Return [X, Y] of the center of cell containing provided text 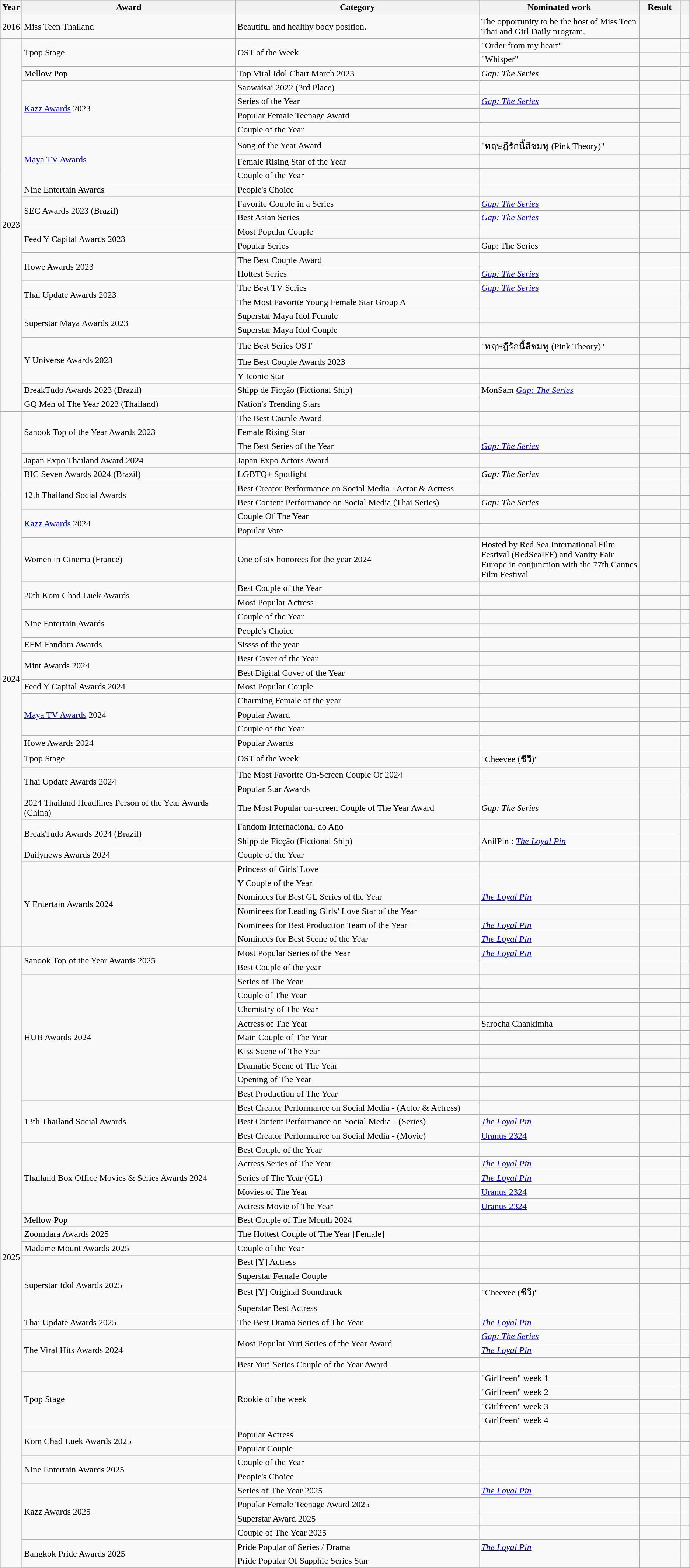
The Most Favorite Young Female Star Group A [358, 302]
Nation's Trending Stars [358, 404]
Japan Expo Actors Award [358, 460]
Superstar Best Actress [358, 1308]
Best [Y] Original Soundtrack [358, 1292]
Couple Of The Year [358, 516]
Nominees for Best Production Team of the Year [358, 925]
Best [Y] Actress [358, 1262]
Popular Series [358, 246]
Nine Entertain Awards 2025 [129, 1470]
The Most Favorite On-Screen Couple Of 2024 [358, 775]
Best Couple of The Month 2024 [358, 1220]
Actress of The Year [358, 1024]
2023 [11, 225]
Sanook Top of the Year Awards 2023 [129, 432]
Thai Update Awards 2024 [129, 782]
BreakTudo Awards 2024 (Brazil) [129, 834]
Thai Update Awards 2025 [129, 1322]
AnilPin : The Loyal Pin [559, 841]
The Best Drama Series of The Year [358, 1322]
Popular Actress [358, 1434]
The Best Couple Awards 2023 [358, 362]
Couple of The Year 2025 [358, 1533]
"Order from my heart" [559, 45]
EFM Fandom Awards [129, 644]
MonSam Gap: The Series [559, 390]
13th Thailand Social Awards [129, 1122]
2024 [11, 679]
Series of The Year 2025 [358, 1491]
Dramatic Scene of The Year [358, 1066]
LGBTQ+ Spotlight [358, 474]
Best Content Performance on Social Media (Thai Series) [358, 502]
Best Production of The Year [358, 1094]
Y Iconic Star [358, 376]
Y Couple of the Year [358, 883]
Hottest Series [358, 274]
The Best TV Series [358, 288]
Popular Female Teenage Award 2025 [358, 1505]
Madame Mount Awards 2025 [129, 1248]
The Best Series of the Year [358, 446]
Japan Expo Thailand Award 2024 [129, 460]
Opening of The Year [358, 1080]
Miss Teen Thailand [129, 27]
Best Cover of the Year [358, 658]
"Girlfreen" week 1 [559, 1378]
Most Popular Actress [358, 602]
Popular Star Awards [358, 789]
Main Couple of The Year [358, 1038]
Actress Series of The Year [358, 1164]
Zoomdara Awards 2025 [129, 1234]
Best Digital Cover of the Year [358, 672]
Fandom Internacional do Ano [358, 827]
Category [358, 7]
The Most Popular on-screen Couple of The Year Award [358, 808]
12th Thailand Social Awards [129, 495]
Sissss of the year [358, 644]
The Hottest Couple of The Year [Female] [358, 1234]
Maya TV Awards [129, 159]
The Viral Hits Awards 2024 [129, 1350]
Beautiful and healthy body position. [358, 27]
Best Asian Series [358, 218]
Maya TV Awards 2024 [129, 715]
Top Viral Idol Chart March 2023 [358, 73]
Kazz Awards 2023 [129, 108]
BIC Seven Awards 2024 (Brazil) [129, 474]
Hosted by Red Sea International Film Festival (RedSeaIFF) and Vanity Fair Europe in conjunction with the 77th Cannes Film Festival [559, 559]
Pride Popular of Series / Drama [358, 1547]
2016 [11, 27]
Female Rising Star of the Year [358, 162]
Popular Vote [358, 530]
Movies of The Year [358, 1192]
Series of the Year [358, 101]
Superstar Award 2025 [358, 1519]
Popular Award [358, 715]
BreakTudo Awards 2023 (Brazil) [129, 390]
Howe Awards 2024 [129, 743]
Rookie of the week [358, 1399]
"Girlfreen" week 2 [559, 1392]
SEC Awards 2023 (Brazil) [129, 211]
Superstar Maya Awards 2023 [129, 323]
Popular Couple [358, 1448]
Actress Movie of The Year [358, 1206]
Princess of Girls' Love [358, 869]
Kiss Scene of The Year [358, 1052]
One of six honorees for the year 2024 [358, 559]
Kom Chad Luek Awards 2025 [129, 1441]
The opportunity to be the host of Miss Teen Thai and Girl Daily program. [559, 27]
Nominees for Best Scene of the Year [358, 939]
Chemistry of The Year [358, 1009]
Popular Awards [358, 743]
Best Couple of the year [358, 967]
Song of the Year Award [358, 145]
Popular Female Teenage Award [358, 115]
20th Kom Chad Luek Awards [129, 595]
2024 Thailand Headlines Person of the Year Awards (China) [129, 808]
HUB Awards 2024 [129, 1037]
Year [11, 7]
Superstar Maya Idol Couple [358, 330]
Dailynews Awards 2024 [129, 855]
Sarocha Chankimha [559, 1024]
Howe Awards 2023 [129, 267]
Result [660, 7]
"Girlfreen" week 4 [559, 1420]
The Best Series OST [358, 346]
Sanook Top of the Year Awards 2025 [129, 960]
Y Universe Awards 2023 [129, 360]
"Girlfreen" week 3 [559, 1406]
Superstar Female Couple [358, 1276]
Thai Update Awards 2023 [129, 295]
Nominees for Leading Girls’ Love Star of the Year [358, 911]
Pride Popular Of Sapphic Series Star [358, 1561]
Best Creator Performance on Social Media - (Actor & Actress) [358, 1108]
Best Creator Performance on Social Media - Actor & Actress [358, 488]
Nominees for Best GL Series of the Year [358, 897]
Superstar Maya Idol Female [358, 316]
Best Content Performance on Social Media - (Series) [358, 1122]
GQ Men of The Year 2023 (Thailand) [129, 404]
Bangkok Pride Awards 2025 [129, 1554]
Most Popular Yuri Series of the Year Award [358, 1343]
Mint Awards 2024 [129, 665]
Y Entertain Awards 2024 [129, 904]
Couple of The Year [358, 995]
Series of The Year [358, 981]
Nominated work [559, 7]
"Whisper" [559, 59]
Most Popular Series of the Year [358, 953]
Charming Female of the year [358, 701]
Kazz Awards 2024 [129, 523]
Saowaisai 2022 (3rd Place) [358, 87]
Feed Y Capital Awards 2024 [129, 687]
Feed Y Capital Awards 2023 [129, 239]
Favorite Couple in a Series [358, 204]
Kazz Awards 2025 [129, 1512]
Best Yuri Series Couple of the Year Award [358, 1364]
Female Rising Star [358, 432]
Superstar Idol Awards 2025 [129, 1285]
Series of The Year (GL) [358, 1178]
2025 [11, 1257]
Women in Cinema (France) [129, 559]
Thailand Box Office Movies & Series Awards 2024 [129, 1178]
Award [129, 7]
Best Creator Performance on Social Media - (Movie) [358, 1136]
